Search for the cell housing the specified text and yield its [X, Y] center coordinate. 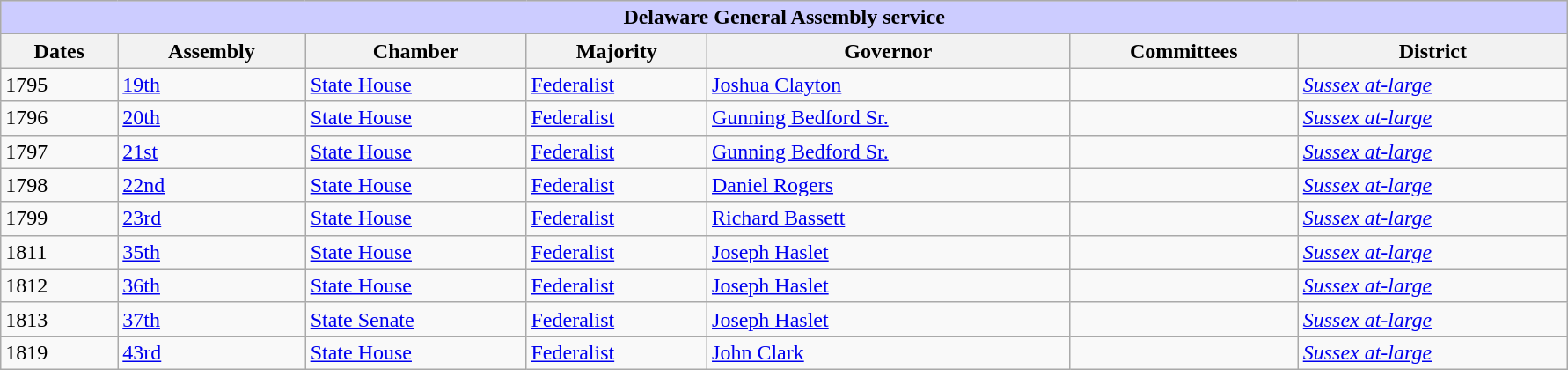
Assembly [211, 51]
1798 [60, 185]
State Senate [415, 319]
Chamber [415, 51]
Joshua Clayton [889, 85]
37th [211, 319]
District [1432, 51]
1799 [60, 218]
1796 [60, 118]
1813 [60, 319]
Dates [60, 51]
1812 [60, 285]
43rd [211, 352]
19th [211, 85]
1797 [60, 152]
20th [211, 118]
21st [211, 152]
1795 [60, 85]
Daniel Rogers [889, 185]
36th [211, 285]
22nd [211, 185]
Delaware General Assembly service [785, 18]
1811 [60, 252]
35th [211, 252]
John Clark [889, 352]
Governor [889, 51]
Majority [617, 51]
Committees [1183, 51]
1819 [60, 352]
23rd [211, 218]
Richard Bassett [889, 218]
